Pinpoint the cell where the given text exists, returning its [x, y] midpoint coordinate. 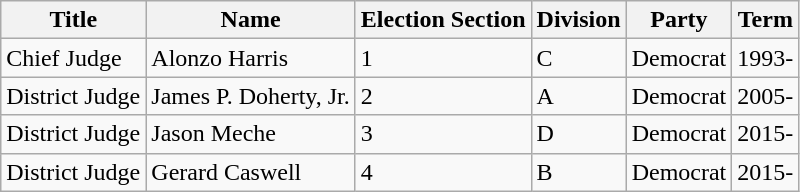
2005- [766, 96]
C [578, 58]
B [578, 172]
Division [578, 20]
James P. Doherty, Jr. [251, 96]
3 [443, 134]
Chief Judge [74, 58]
1 [443, 58]
Jason Meche [251, 134]
4 [443, 172]
Election Section [443, 20]
D [578, 134]
Name [251, 20]
A [578, 96]
Alonzo Harris [251, 58]
Gerard Caswell [251, 172]
Party [679, 20]
1993- [766, 58]
2 [443, 96]
Term [766, 20]
Title [74, 20]
